Find where the given text appears and provide that cell's center as [x, y] coordinate. 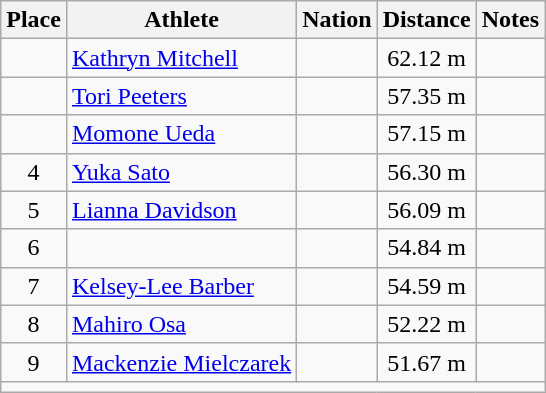
8 [34, 324]
Mackenzie Mielczarek [181, 362]
Nation [337, 20]
Lianna Davidson [181, 210]
Yuka Sato [181, 172]
Tori Peeters [181, 96]
6 [34, 248]
9 [34, 362]
Place [34, 20]
54.84 m [426, 248]
57.35 m [426, 96]
Notes [510, 20]
5 [34, 210]
57.15 m [426, 134]
Mahiro Osa [181, 324]
Kelsey-Lee Barber [181, 286]
56.09 m [426, 210]
Distance [426, 20]
Athlete [181, 20]
7 [34, 286]
54.59 m [426, 286]
52.22 m [426, 324]
Momone Ueda [181, 134]
51.67 m [426, 362]
62.12 m [426, 58]
56.30 m [426, 172]
4 [34, 172]
Kathryn Mitchell [181, 58]
